Provide the (x, y) coordinate of the cell's center where the given text is located.  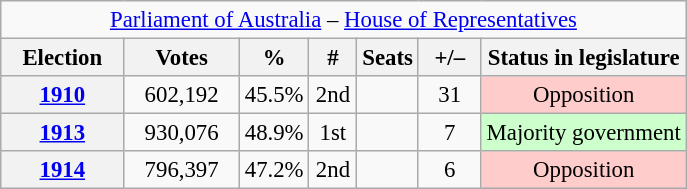
1910 (62, 95)
Parliament of Australia – House of Representatives (344, 20)
+/– (450, 58)
6 (450, 170)
Status in legislature (584, 58)
7 (450, 133)
930,076 (182, 133)
Election (62, 58)
602,192 (182, 95)
48.9% (274, 133)
% (274, 58)
Seats (388, 58)
# (333, 58)
796,397 (182, 170)
Votes (182, 58)
Majority government (584, 133)
1913 (62, 133)
47.2% (274, 170)
1st (333, 133)
31 (450, 95)
45.5% (274, 95)
1914 (62, 170)
